Return (x, y) of the center of cell containing provided text 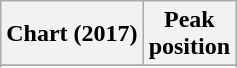
Peak position (189, 34)
Chart (2017) (72, 34)
